Return the (x, y) coordinate for the center point of the cell that contains the specified text.  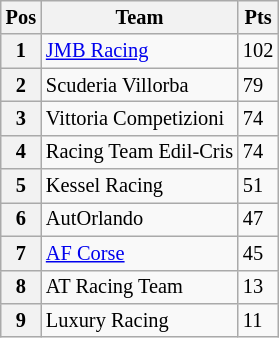
Racing Team Edil-Cris (140, 152)
8 (21, 287)
11 (258, 320)
Team (140, 17)
3 (21, 118)
4 (21, 152)
Pts (258, 17)
Vittoria Competizioni (140, 118)
7 (21, 253)
Luxury Racing (140, 320)
9 (21, 320)
47 (258, 219)
13 (258, 287)
79 (258, 85)
6 (21, 219)
45 (258, 253)
AutOrlando (140, 219)
1 (21, 51)
51 (258, 186)
AF Corse (140, 253)
Scuderia Villorba (140, 85)
2 (21, 85)
AT Racing Team (140, 287)
5 (21, 186)
JMB Racing (140, 51)
102 (258, 51)
Kessel Racing (140, 186)
Pos (21, 17)
